Return the [x, y] coordinate for the center point of the cell that contains the specified text.  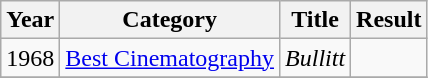
Best Cinematography [170, 58]
Category [170, 20]
1968 [30, 58]
Result [389, 20]
Year [30, 20]
Title [316, 20]
Bullitt [316, 58]
